From the cell containing the given text, extract its center point as (X, Y) coordinate. 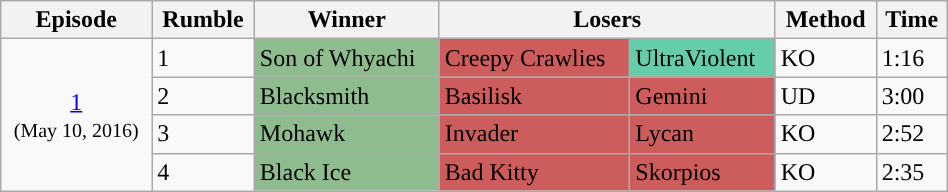
Mohawk (346, 134)
Lycan (702, 134)
Blacksmith (346, 96)
3:00 (912, 96)
Son of Whyachi (346, 58)
1 (204, 58)
3 (204, 134)
Episode (76, 20)
Bad Kitty (534, 172)
Skorpios (702, 172)
Gemini (702, 96)
Black Ice (346, 172)
UltraViolent (702, 58)
2:52 (912, 134)
Method (826, 20)
Creepy Crawlies (534, 58)
1(May 10, 2016) (76, 115)
4 (204, 172)
UD (826, 96)
Basilisk (534, 96)
Invader (534, 134)
1:16 (912, 58)
Time (912, 20)
Rumble (204, 20)
2 (204, 96)
2:35 (912, 172)
Losers (607, 20)
Winner (346, 20)
